Detect which cell encompasses the target text, then output its [x, y] center coordinate. 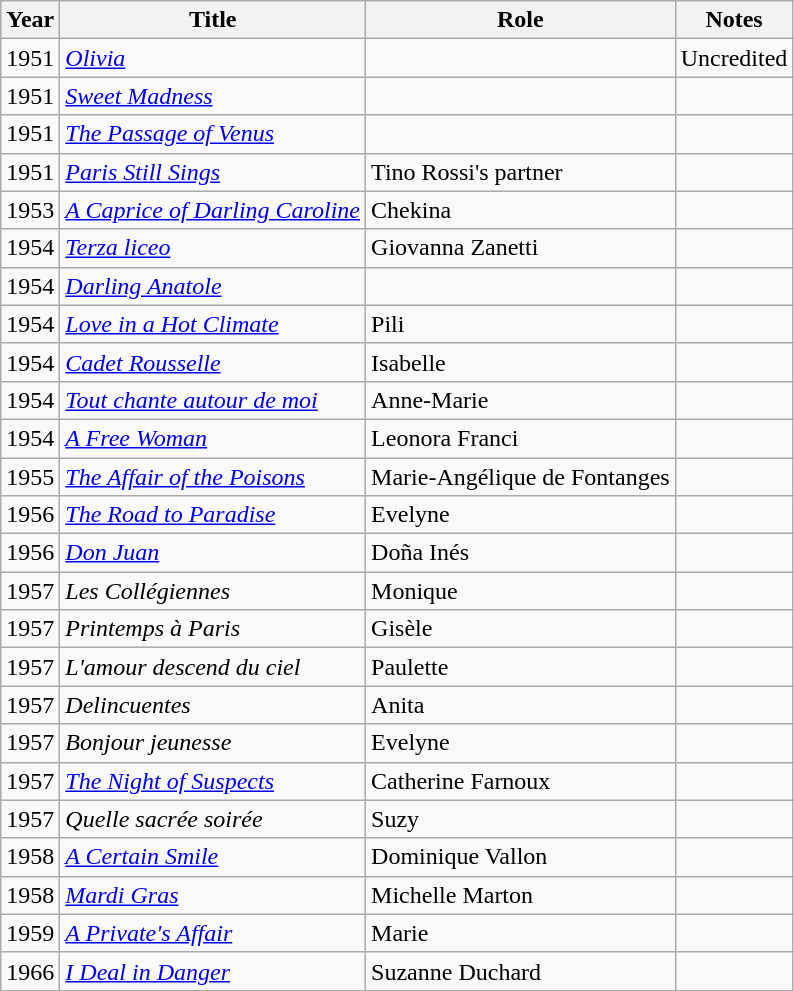
Sweet Madness [213, 96]
Dominique Vallon [521, 857]
I Deal in Danger [213, 971]
1959 [30, 933]
Suzanne Duchard [521, 971]
Anita [521, 705]
Delincuentes [213, 705]
A Free Woman [213, 438]
A Private's Affair [213, 933]
Catherine Farnoux [521, 781]
1953 [30, 210]
Doña Inés [521, 553]
Uncredited [734, 58]
Mardi Gras [213, 895]
Cadet Rousselle [213, 362]
Notes [734, 20]
The Road to Paradise [213, 515]
1966 [30, 971]
Printemps à Paris [213, 629]
Quelle sacrée soirée [213, 819]
The Night of Suspects [213, 781]
Marie-Angélique de Fontanges [521, 477]
Role [521, 20]
Don Juan [213, 553]
Anne-Marie [521, 400]
A Caprice of Darling Caroline [213, 210]
Leonora Franci [521, 438]
Gisèle [521, 629]
Tout chante autour de moi [213, 400]
Olivia [213, 58]
Marie [521, 933]
Paris Still Sings [213, 172]
Isabelle [521, 362]
Michelle Marton [521, 895]
Darling Anatole [213, 286]
Year [30, 20]
Tino Rossi's partner [521, 172]
Les Collégiennes [213, 591]
Chekina [521, 210]
Bonjour jeunesse [213, 743]
Suzy [521, 819]
1955 [30, 477]
Title [213, 20]
Giovanna Zanetti [521, 248]
The Affair of the Poisons [213, 477]
Love in a Hot Climate [213, 324]
Monique [521, 591]
Pili [521, 324]
The Passage of Venus [213, 134]
Terza liceo [213, 248]
Paulette [521, 667]
L'amour descend du ciel [213, 667]
A Certain Smile [213, 857]
